Determine the [X, Y] coordinate at the center of the cell enclosing the given text.  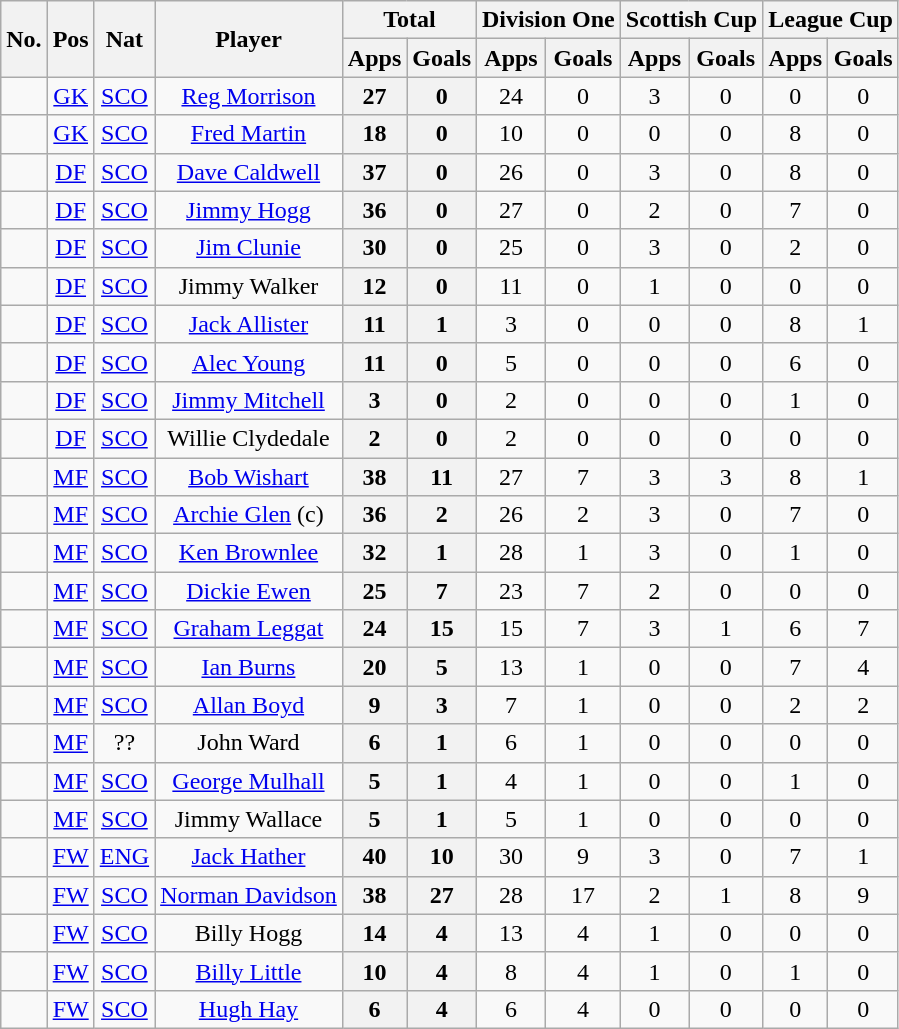
Fred Martin [249, 134]
Alec Young [249, 362]
Graham Leggat [249, 629]
12 [374, 286]
League Cup [831, 20]
Jimmy Hogg [249, 210]
No. [24, 39]
Ken Brownlee [249, 553]
40 [374, 857]
23 [512, 591]
Pos [70, 39]
Hugh Hay [249, 1009]
Jack Hather [249, 857]
Jimmy Wallace [249, 819]
John Ward [249, 743]
Scottish Cup [691, 20]
17 [584, 895]
Willie Clydedale [249, 438]
George Mulhall [249, 781]
Jim Clunie [249, 248]
Dave Caldwell [249, 172]
Jimmy Walker [249, 286]
Bob Wishart [249, 477]
Jimmy Mitchell [249, 400]
37 [374, 172]
Player [249, 39]
Jack Allister [249, 324]
Division One [549, 20]
Dickie Ewen [249, 591]
Norman Davidson [249, 895]
14 [374, 933]
Ian Burns [249, 667]
Billy Little [249, 971]
Nat [124, 39]
Total [409, 20]
ENG [124, 857]
18 [374, 134]
Allan Boyd [249, 705]
Archie Glen (c) [249, 515]
20 [374, 667]
Reg Morrison [249, 96]
32 [374, 553]
?? [124, 743]
Billy Hogg [249, 933]
